Scan for the cell matching the given text and deliver its (X, Y) coordinate at center. 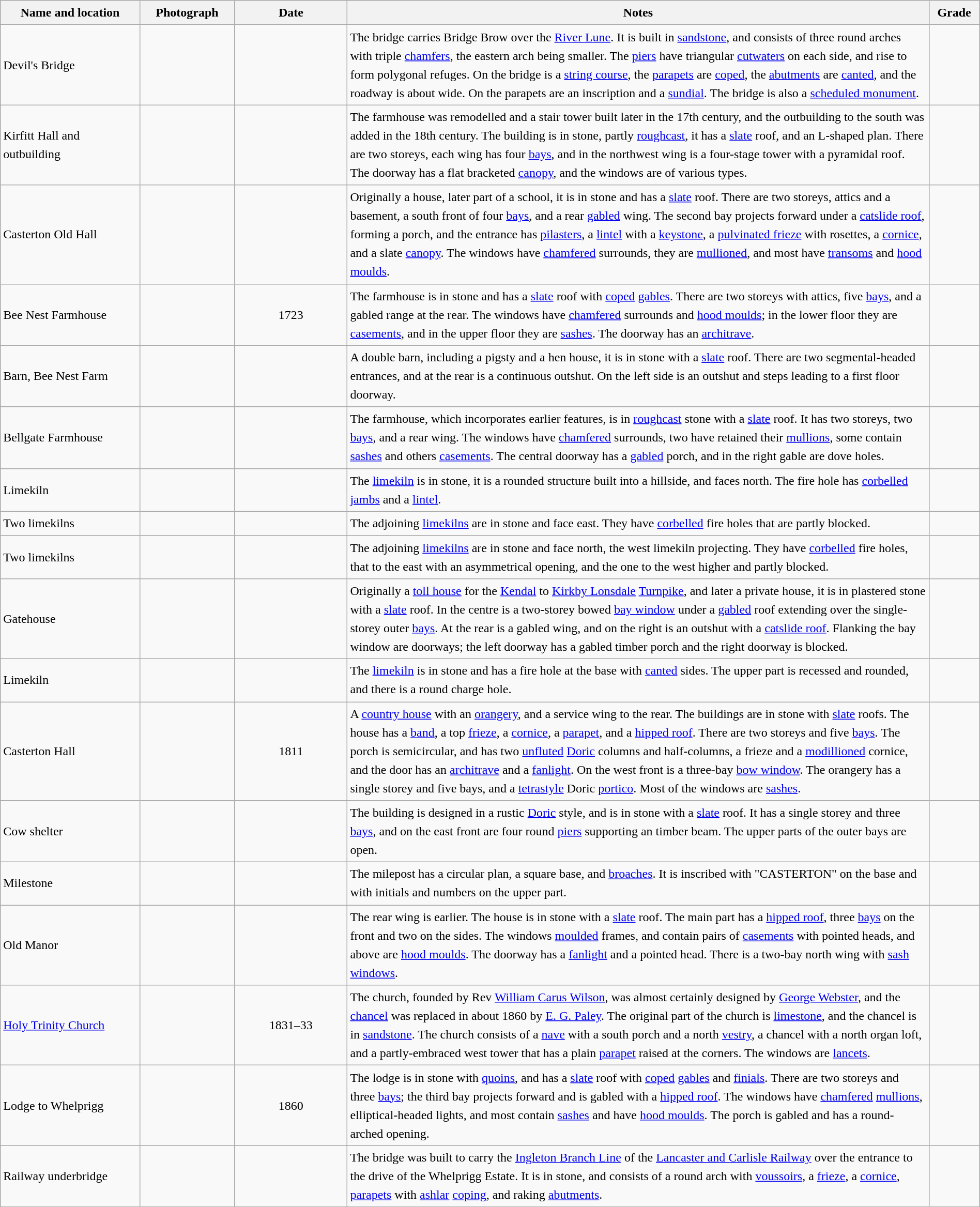
1723 (291, 314)
The adjoining limekilns are in stone and face east. They have corbelled fire holes that are partly blocked. (638, 523)
Lodge to Whelprigg (70, 1105)
Railway underbridge (70, 1177)
Bellgate Farmhouse (70, 437)
Bee Nest Farmhouse (70, 314)
Holy Trinity Church (70, 1026)
Casterton Old Hall (70, 235)
1860 (291, 1105)
1831–33 (291, 1026)
Devil's Bridge (70, 65)
1811 (291, 752)
Name and location (70, 12)
Old Manor (70, 945)
Casterton Hall (70, 752)
Grade (954, 12)
Date (291, 12)
Kirfitt Hall and outbuilding (70, 145)
Cow shelter (70, 831)
Barn, Bee Nest Farm (70, 376)
Notes (638, 12)
Gatehouse (70, 618)
Photograph (187, 12)
The limekiln is in stone and has a fire hole at the base with canted sides. The upper part is recessed and rounded, and there is a round charge hole. (638, 680)
The limekiln is in stone, it is a rounded structure built into a hillside, and faces north. The fire hole has corbelled jambs and a lintel. (638, 490)
Milestone (70, 884)
